Search for the cell housing the specified text and yield its [X, Y] center coordinate. 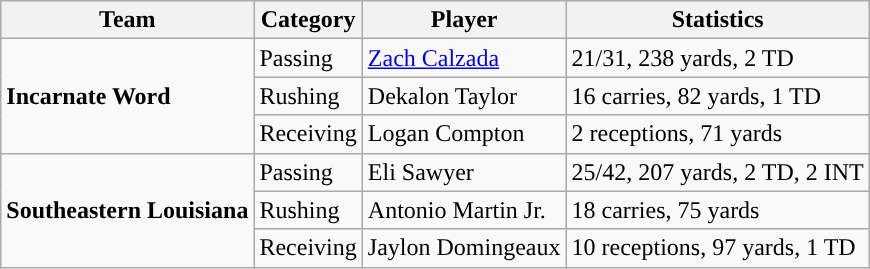
Statistics [718, 20]
2 receptions, 71 yards [718, 134]
Eli Sawyer [464, 172]
21/31, 238 yards, 2 TD [718, 58]
Category [308, 20]
25/42, 207 yards, 2 TD, 2 INT [718, 172]
Logan Compton [464, 134]
10 receptions, 97 yards, 1 TD [718, 248]
Player [464, 20]
16 carries, 82 yards, 1 TD [718, 96]
Southeastern Louisiana [128, 210]
Antonio Martin Jr. [464, 210]
Dekalon Taylor [464, 96]
Zach Calzada [464, 58]
Team [128, 20]
Jaylon Domingeaux [464, 248]
18 carries, 75 yards [718, 210]
Incarnate Word [128, 96]
